Locate the cell with the specified text and output its (x, y) center coordinate. 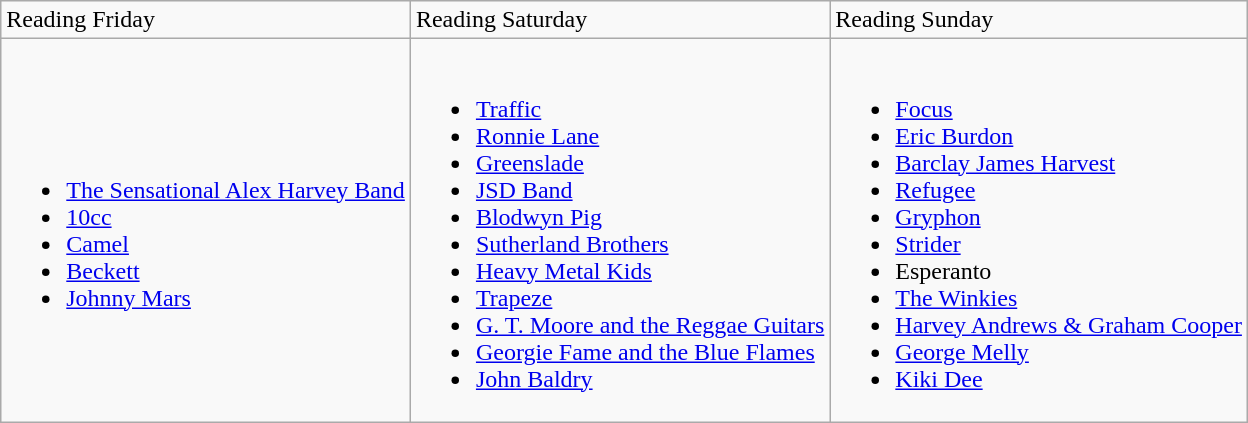
Reading Sunday (1039, 20)
Reading Saturday (620, 20)
FocusEric BurdonBarclay James HarvestRefugeeGryphonStriderEsperantoThe WinkiesHarvey Andrews & Graham CooperGeorge MellyKiki Dee (1039, 230)
Reading Friday (206, 20)
The Sensational Alex Harvey Band10ccCamelBeckettJohnny Mars (206, 230)
